Output the (x, y) coordinate of the center of the cell containing the given text.  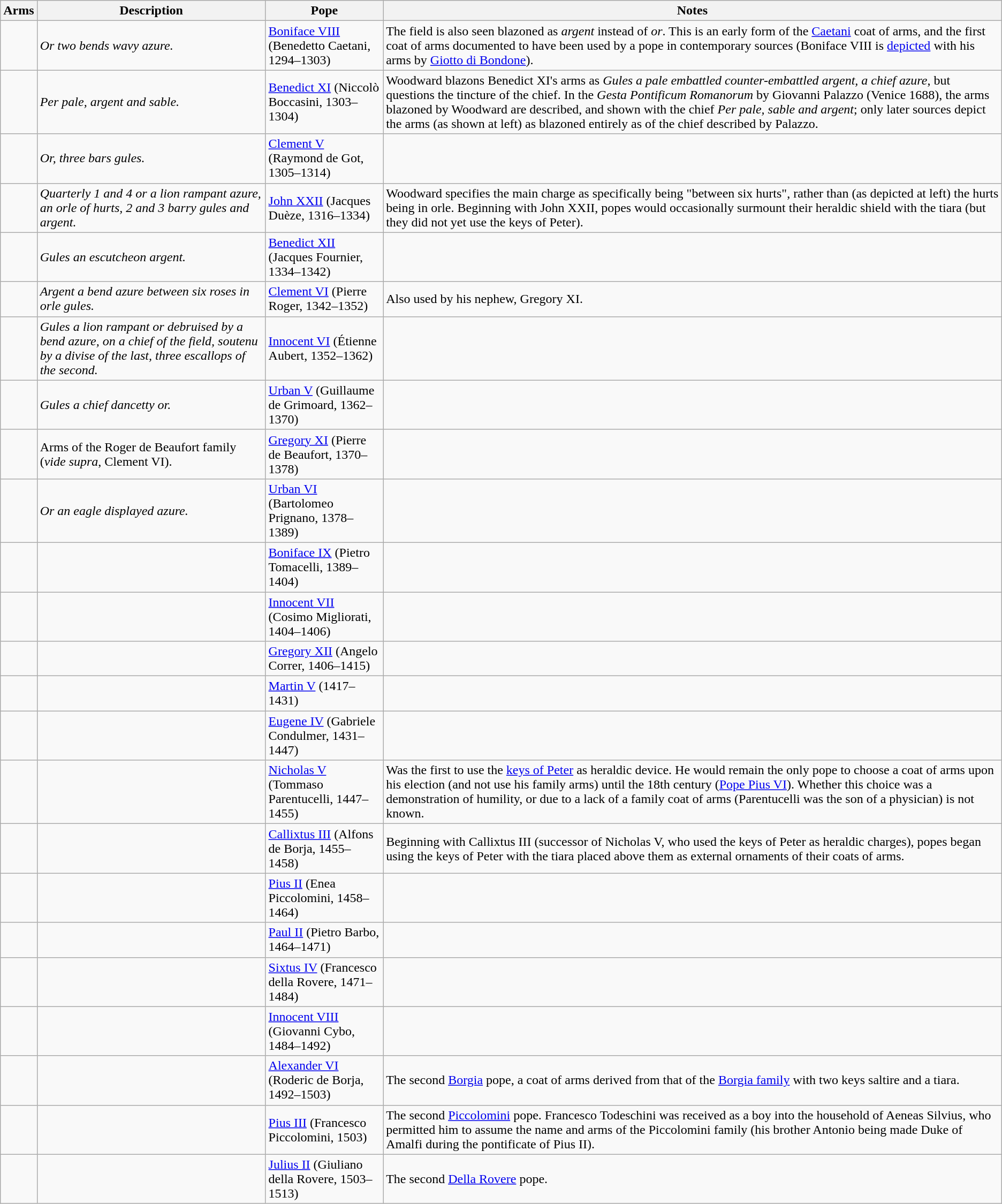
Clement V (Raymond de Got, 1305–1314) (324, 158)
Gules a chief dancetty or. (151, 405)
Alexander VI (Roderic de Borja, 1492–1503) (324, 1080)
Pope (324, 11)
Sixtus IV (Francesco della Rovere, 1471–1484) (324, 982)
Callixtus III (Alfons de Borja, 1455–1458) (324, 849)
Also used by his nephew, Gregory XI. (693, 299)
Quarterly 1 and 4 or a lion rampant azure, an orle of hurts, 2 and 3 barry gules and argent. (151, 208)
Innocent VII (Cosimo Migliorati, 1404–1406) (324, 617)
Urban V (Guillaume de Grimoard, 1362–1370) (324, 405)
Clement VI (Pierre Roger, 1342–1352) (324, 299)
John XXII (Jacques Duèze, 1316–1334) (324, 208)
Eugene IV (Gabriele Condulmer, 1431–1447) (324, 736)
Gregory XI (Pierre de Beaufort, 1370–1378) (324, 454)
Julius II (Giuliano della Rovere, 1503–1513) (324, 1179)
Arms (19, 11)
Benedict XII (Jacques Fournier, 1334–1342) (324, 257)
Argent a bend azure between six roses in orle gules. (151, 299)
Description (151, 11)
Innocent VIII (Giovanni Cybo, 1484–1492) (324, 1031)
Or, three bars gules. (151, 158)
Nicholas V (Tommaso Parentucelli, 1447–1455) (324, 792)
Gules an escutcheon argent. (151, 257)
Gules a lion rampant or debruised by a bend azure, on a chief of the field, soutenu by a divise of the last, three escallops of the second. (151, 348)
The second Borgia pope, a coat of arms derived from that of the Borgia family with two keys saltire and a tiara. (693, 1080)
Pius III (Francesco Piccolomini, 1503) (324, 1130)
Paul II (Pietro Barbo, 1464–1471) (324, 940)
Boniface VIII (Benedetto Caetani, 1294–1303) (324, 46)
Or two bends wavy azure. (151, 46)
The second Della Rovere pope. (693, 1179)
Pius II (Enea Piccolomini, 1458–1464) (324, 898)
Gregory XII (Angelo Correr, 1406–1415) (324, 658)
Notes (693, 11)
Or an eagle displayed azure. (151, 511)
Martin V (1417–1431) (324, 694)
Benedict XI (Niccolò Boccasini, 1303–1304) (324, 102)
Urban VI (Bartolomeo Prignano, 1378–1389) (324, 511)
Per pale, argent and sable. (151, 102)
Boniface IX (Pietro Tomacelli, 1389–1404) (324, 567)
Innocent VI (Étienne Aubert, 1352–1362) (324, 348)
Arms of the Roger de Beaufort family (vide supra, Clement VI). (151, 454)
